Identify which cell holds the provided text, then report its (X, Y) central coordinate. 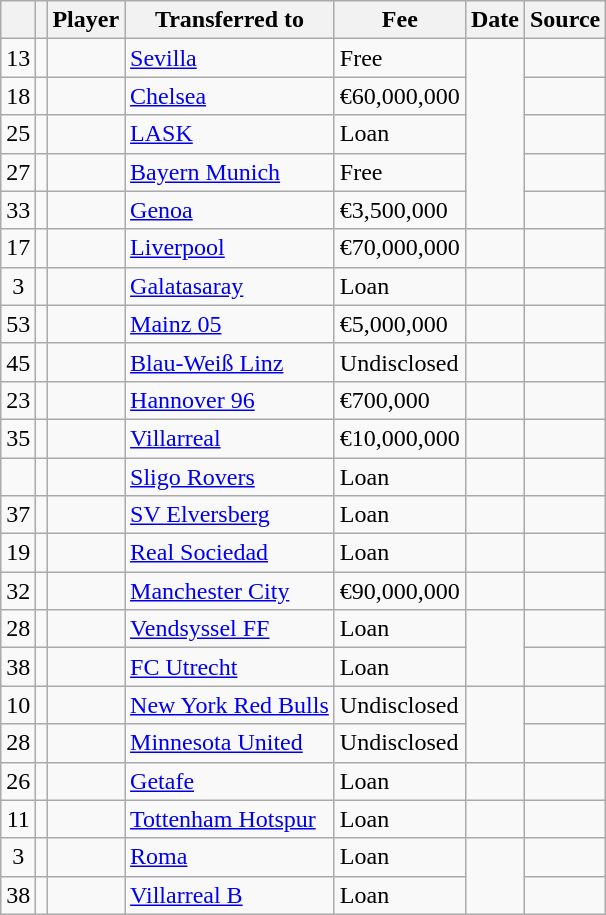
Villarreal B (230, 895)
10 (18, 705)
45 (18, 362)
Manchester City (230, 591)
Chelsea (230, 96)
53 (18, 324)
Liverpool (230, 248)
Tottenham Hotspur (230, 819)
13 (18, 58)
Villarreal (230, 438)
Mainz 05 (230, 324)
SV Elversberg (230, 515)
Blau-Weiß Linz (230, 362)
Player (86, 20)
Minnesota United (230, 743)
Roma (230, 857)
LASK (230, 134)
€3,500,000 (400, 210)
€5,000,000 (400, 324)
11 (18, 819)
19 (18, 553)
Transferred to (230, 20)
€700,000 (400, 400)
Sevilla (230, 58)
23 (18, 400)
35 (18, 438)
Galatasaray (230, 286)
Fee (400, 20)
New York Red Bulls (230, 705)
€90,000,000 (400, 591)
18 (18, 96)
€60,000,000 (400, 96)
Hannover 96 (230, 400)
€70,000,000 (400, 248)
Bayern Munich (230, 172)
33 (18, 210)
37 (18, 515)
32 (18, 591)
26 (18, 781)
27 (18, 172)
25 (18, 134)
€10,000,000 (400, 438)
FC Utrecht (230, 667)
Date (494, 20)
17 (18, 248)
Sligo Rovers (230, 477)
Getafe (230, 781)
Genoa (230, 210)
Vendsyssel FF (230, 629)
Real Sociedad (230, 553)
Source (564, 20)
